Extract the [x, y] coordinate from the center of the cell holding the provided text.  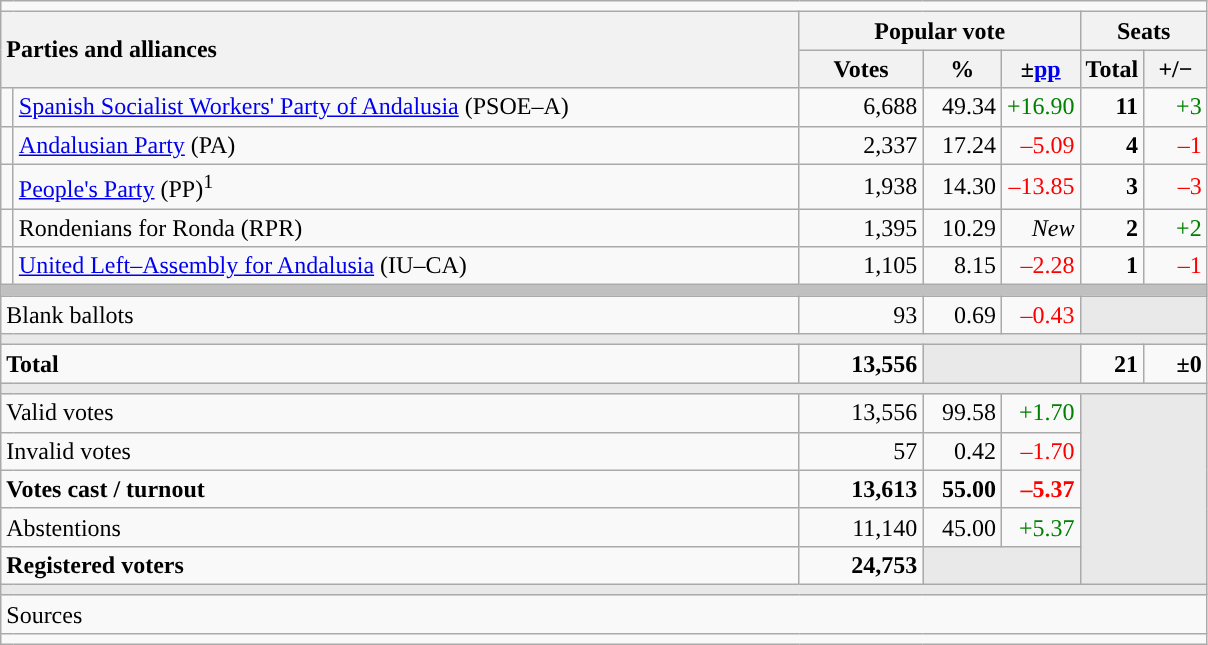
11 [1112, 107]
13,613 [861, 489]
10.29 [962, 228]
6,688 [861, 107]
Blank ballots [400, 315]
–5.37 [1040, 489]
Spanish Socialist Workers' Party of Andalusia (PSOE–A) [406, 107]
Votes [861, 69]
±0 [1176, 364]
21 [1112, 364]
Sources [604, 614]
Invalid votes [400, 451]
New [1040, 228]
1,105 [861, 266]
93 [861, 315]
17.24 [962, 145]
2 [1112, 228]
Valid votes [400, 413]
–0.43 [1040, 315]
+16.90 [1040, 107]
% [962, 69]
45.00 [962, 527]
4 [1112, 145]
Rondenians for Ronda (RPR) [406, 228]
+2 [1176, 228]
Seats [1144, 31]
Abstentions [400, 527]
United Left–Assembly for Andalusia (IU–CA) [406, 266]
24,753 [861, 565]
8.15 [962, 266]
55.00 [962, 489]
–13.85 [1040, 186]
–1.70 [1040, 451]
0.69 [962, 315]
Registered voters [400, 565]
–5.09 [1040, 145]
+5.37 [1040, 527]
0.42 [962, 451]
Andalusian Party (PA) [406, 145]
2,337 [861, 145]
+/− [1176, 69]
–2.28 [1040, 266]
1,938 [861, 186]
Parties and alliances [400, 50]
99.58 [962, 413]
–3 [1176, 186]
57 [861, 451]
+1.70 [1040, 413]
Popular vote [940, 31]
49.34 [962, 107]
People's Party (PP)1 [406, 186]
3 [1112, 186]
Votes cast / turnout [400, 489]
±pp [1040, 69]
11,140 [861, 527]
1 [1112, 266]
1,395 [861, 228]
14.30 [962, 186]
+3 [1176, 107]
